For the text-containing cell, return its midpoint in (x, y) coordinate format. 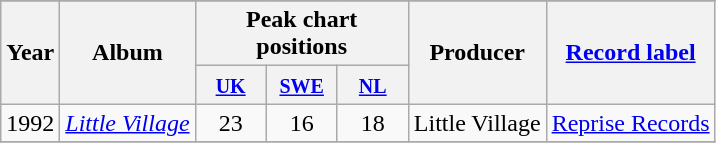
Record label (630, 52)
23 (230, 123)
16 (302, 123)
UK (230, 85)
SWE (302, 85)
Producer (477, 52)
Reprise Records (630, 123)
Year (30, 52)
Peak chart positions (302, 34)
Album (128, 52)
1992 (30, 123)
18 (372, 123)
NL (372, 85)
